Locate the cell with the specified text and output its (X, Y) center coordinate. 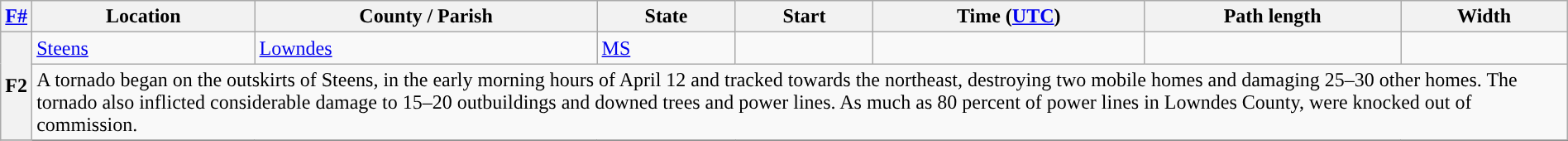
Time (UTC) (1009, 17)
County / Parish (426, 17)
Steens (144, 48)
Location (144, 17)
Start (804, 17)
Path length (1272, 17)
F# (17, 17)
F2 (17, 86)
MS (667, 48)
State (667, 17)
Width (1484, 17)
Lowndes (426, 48)
